Scan for the cell matching the given text and deliver its (x, y) coordinate at center. 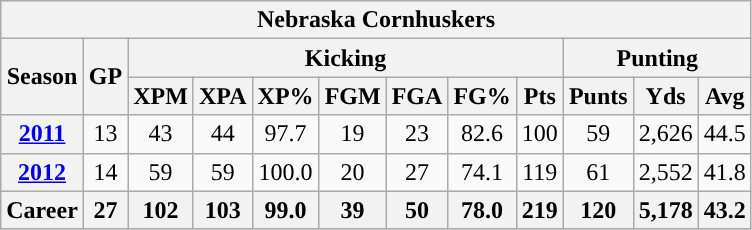
119 (540, 172)
19 (352, 134)
100.0 (286, 172)
XP% (286, 96)
Career (42, 210)
43 (161, 134)
97.7 (286, 134)
41.8 (724, 172)
44.5 (724, 134)
82.6 (482, 134)
99.0 (286, 210)
23 (417, 134)
39 (352, 210)
2,626 (666, 134)
74.1 (482, 172)
100 (540, 134)
Nebraska Cornhuskers (376, 20)
XPM (161, 96)
50 (417, 210)
78.0 (482, 210)
5,178 (666, 210)
Pts (540, 96)
103 (222, 210)
Yds (666, 96)
2,552 (666, 172)
120 (598, 210)
219 (540, 210)
2012 (42, 172)
Punting (657, 58)
Season (42, 77)
43.2 (724, 210)
44 (222, 134)
FGA (417, 96)
102 (161, 210)
20 (352, 172)
XPA (222, 96)
FG% (482, 96)
FGM (352, 96)
Avg (724, 96)
Punts (598, 96)
Kicking (346, 58)
14 (105, 172)
2011 (42, 134)
13 (105, 134)
61 (598, 172)
GP (105, 77)
